Return the (x, y) coordinate for the center point of the cell that contains the specified text.  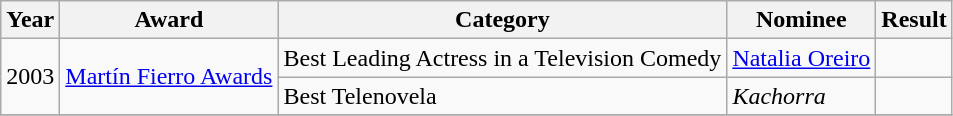
Natalia Oreiro (802, 58)
Best Leading Actress in a Television Comedy (502, 58)
Award (169, 20)
Category (502, 20)
2003 (30, 77)
Result (914, 20)
Kachorra (802, 96)
Martín Fierro Awards (169, 77)
Nominee (802, 20)
Best Telenovela (502, 96)
Year (30, 20)
